Detect which cell encompasses the target text, then output its [X, Y] center coordinate. 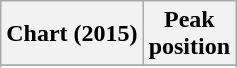
Peak position [189, 34]
Chart (2015) [72, 34]
